Find where the given text appears and provide that cell's center as (x, y) coordinate. 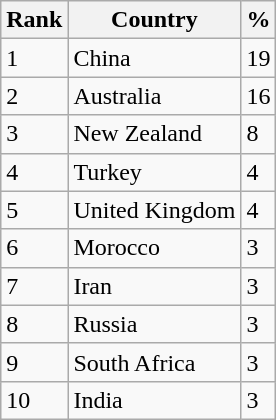
7 (34, 286)
9 (34, 362)
19 (258, 58)
Iran (154, 286)
Russia (154, 324)
New Zealand (154, 134)
Rank (34, 20)
5 (34, 210)
10 (34, 400)
Country (154, 20)
6 (34, 248)
2 (34, 96)
Morocco (154, 248)
Turkey (154, 172)
China (154, 58)
India (154, 400)
Australia (154, 96)
% (258, 20)
United Kingdom (154, 210)
16 (258, 96)
1 (34, 58)
South Africa (154, 362)
